Detect which cell encompasses the target text, then output its [x, y] center coordinate. 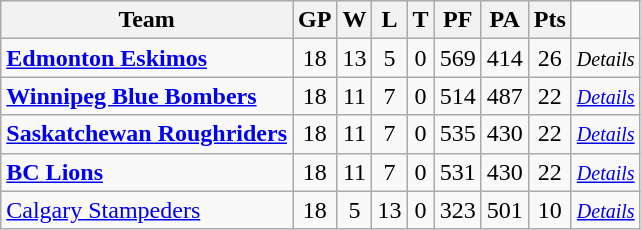
535 [458, 134]
514 [458, 96]
414 [504, 58]
PF [458, 20]
531 [458, 172]
Edmonton Eskimos [147, 58]
Calgary Stampeders [147, 210]
Winnipeg Blue Bombers [147, 96]
323 [458, 210]
487 [504, 96]
L [390, 20]
10 [550, 210]
569 [458, 58]
PA [504, 20]
Team [147, 20]
W [354, 20]
Saskatchewan Roughriders [147, 134]
26 [550, 58]
GP [315, 20]
Pts [550, 20]
T [420, 20]
BC Lions [147, 172]
501 [504, 210]
